Scan for the cell matching the given text and deliver its [X, Y] coordinate at center. 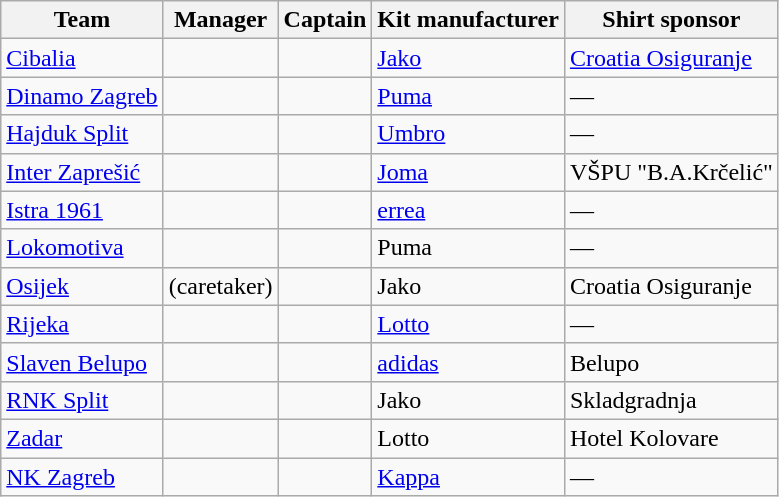
Istra 1961 [82, 210]
Hajduk Split [82, 134]
Manager [220, 20]
errea [468, 210]
NK Zagreb [82, 477]
Team [82, 20]
RNK Split [82, 400]
Kappa [468, 477]
(caretaker) [220, 286]
Slaven Belupo [82, 362]
Lokomotiva [82, 248]
Dinamo Zagreb [82, 96]
Captain [325, 20]
Hotel Kolovare [671, 438]
VŠPU "B.A.Krčelić" [671, 172]
Shirt sponsor [671, 20]
Inter Zaprešić [82, 172]
Kit manufacturer [468, 20]
Umbro [468, 134]
adidas [468, 362]
Osijek [82, 286]
Belupo [671, 362]
Joma [468, 172]
Skladgradnja [671, 400]
Rijeka [82, 324]
Zadar [82, 438]
Cibalia [82, 58]
